For the text-containing cell, return its midpoint in [x, y] coordinate format. 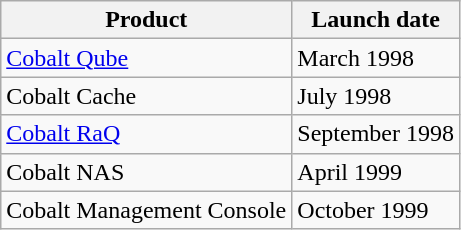
Product [146, 20]
October 1999 [376, 210]
Cobalt Cache [146, 96]
Cobalt Management Console [146, 210]
March 1998 [376, 58]
September 1998 [376, 134]
July 1998 [376, 96]
April 1999 [376, 172]
Cobalt RaQ [146, 134]
Cobalt Qube [146, 58]
Cobalt NAS [146, 172]
Launch date [376, 20]
